For the text-containing cell, return its midpoint in (X, Y) coordinate format. 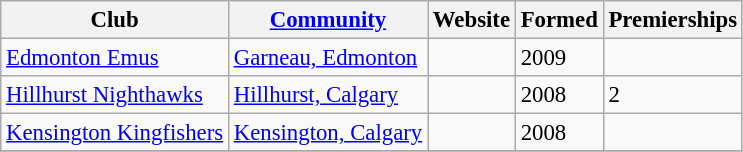
Hillhurst, Calgary (328, 95)
Hillhurst Nighthawks (115, 95)
Website (472, 20)
Garneau, Edmonton (328, 58)
Formed (559, 20)
Premierships (672, 20)
Club (115, 20)
Kensington Kingfishers (115, 133)
Kensington, Calgary (328, 133)
2 (672, 95)
Community (328, 20)
Edmonton Emus (115, 58)
2009 (559, 58)
